Scan for the cell matching the given text and deliver its [X, Y] coordinate at center. 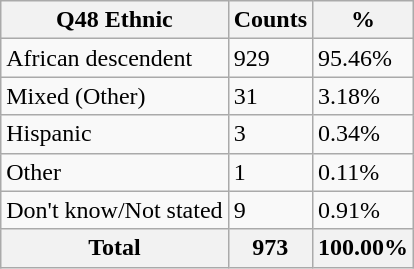
9 [270, 210]
31 [270, 96]
100.00% [364, 248]
929 [270, 58]
1 [270, 172]
0.34% [364, 134]
Counts [270, 20]
0.91% [364, 210]
3.18% [364, 96]
Other [114, 172]
0.11% [364, 172]
% [364, 20]
Q48 Ethnic [114, 20]
95.46% [364, 58]
973 [270, 248]
Hispanic [114, 134]
3 [270, 134]
Don't know/Not stated [114, 210]
Total [114, 248]
African descendent [114, 58]
Mixed (Other) [114, 96]
